Return [x, y] of the center of cell containing provided text 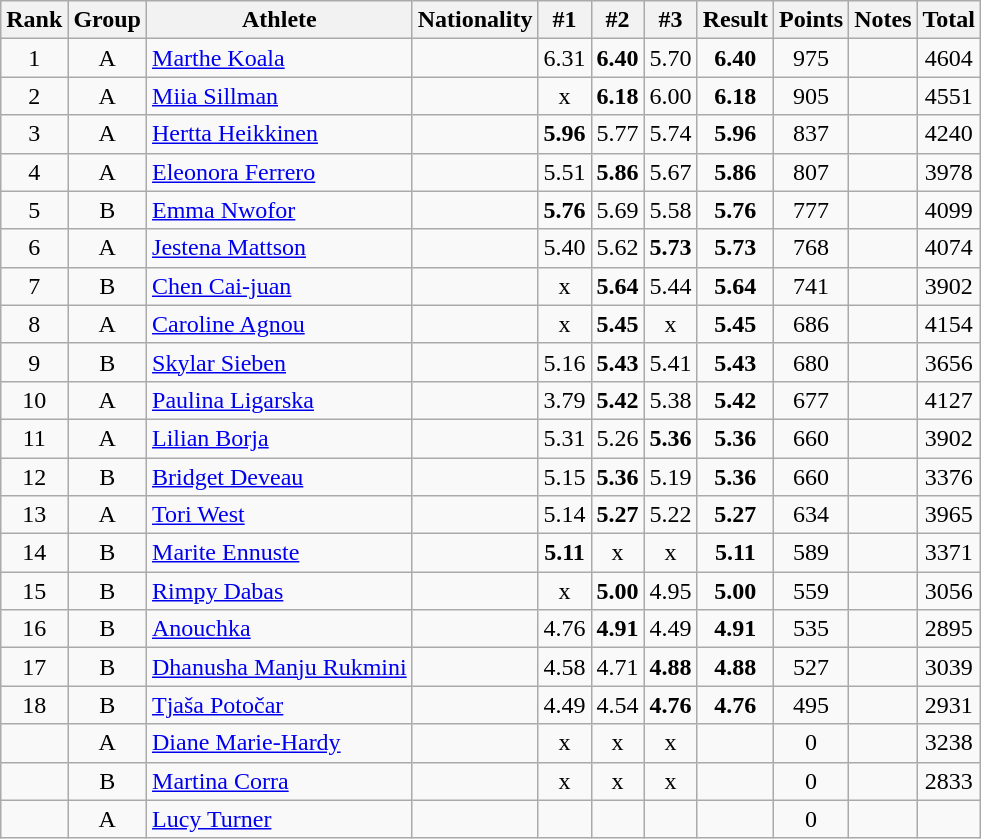
Bridget Deveau [280, 477]
905 [812, 96]
3056 [949, 591]
3371 [949, 553]
4127 [949, 400]
18 [34, 705]
680 [812, 362]
2931 [949, 705]
535 [812, 629]
3.79 [564, 400]
Group [108, 20]
Notes [883, 20]
7 [34, 286]
5.19 [670, 477]
Jestena Mattson [280, 248]
3039 [949, 667]
4154 [949, 324]
Points [812, 20]
975 [812, 58]
Tori West [280, 515]
777 [812, 210]
6.00 [670, 96]
#3 [670, 20]
5.41 [670, 362]
Hertta Heikkinen [280, 134]
5.58 [670, 210]
Chen Cai-juan [280, 286]
Eleonora Ferrero [280, 172]
4099 [949, 210]
6.31 [564, 58]
3978 [949, 172]
Skylar Sieben [280, 362]
4.54 [618, 705]
5 [34, 210]
3656 [949, 362]
6 [34, 248]
15 [34, 591]
5.26 [618, 438]
807 [812, 172]
Marthe Koala [280, 58]
4604 [949, 58]
495 [812, 705]
686 [812, 324]
5.51 [564, 172]
3376 [949, 477]
2 [34, 96]
5.62 [618, 248]
#1 [564, 20]
Paulina Ligarska [280, 400]
17 [34, 667]
Result [735, 20]
13 [34, 515]
Caroline Agnou [280, 324]
Nationality [475, 20]
2833 [949, 781]
4.71 [618, 667]
Emma Nwofor [280, 210]
Diane Marie-Hardy [280, 743]
5.14 [564, 515]
9 [34, 362]
Miia Sillman [280, 96]
3238 [949, 743]
677 [812, 400]
5.40 [564, 248]
5.67 [670, 172]
4240 [949, 134]
5.77 [618, 134]
Martina Corra [280, 781]
10 [34, 400]
559 [812, 591]
5.22 [670, 515]
837 [812, 134]
5.31 [564, 438]
4551 [949, 96]
4.95 [670, 591]
5.15 [564, 477]
8 [34, 324]
16 [34, 629]
589 [812, 553]
5.38 [670, 400]
4074 [949, 248]
4 [34, 172]
1 [34, 58]
634 [812, 515]
Rank [34, 20]
Rimpy Dabas [280, 591]
5.16 [564, 362]
527 [812, 667]
Athlete [280, 20]
4.58 [564, 667]
Total [949, 20]
11 [34, 438]
741 [812, 286]
Dhanusha Manju Rukmini [280, 667]
Tjaša Potočar [280, 705]
12 [34, 477]
5.69 [618, 210]
Marite Ennuste [280, 553]
5.74 [670, 134]
Lucy Turner [280, 819]
2895 [949, 629]
14 [34, 553]
3965 [949, 515]
5.70 [670, 58]
#2 [618, 20]
3 [34, 134]
Anouchka [280, 629]
5.44 [670, 286]
Lilian Borja [280, 438]
768 [812, 248]
